Locate the cell with the specified text and output its [X, Y] center coordinate. 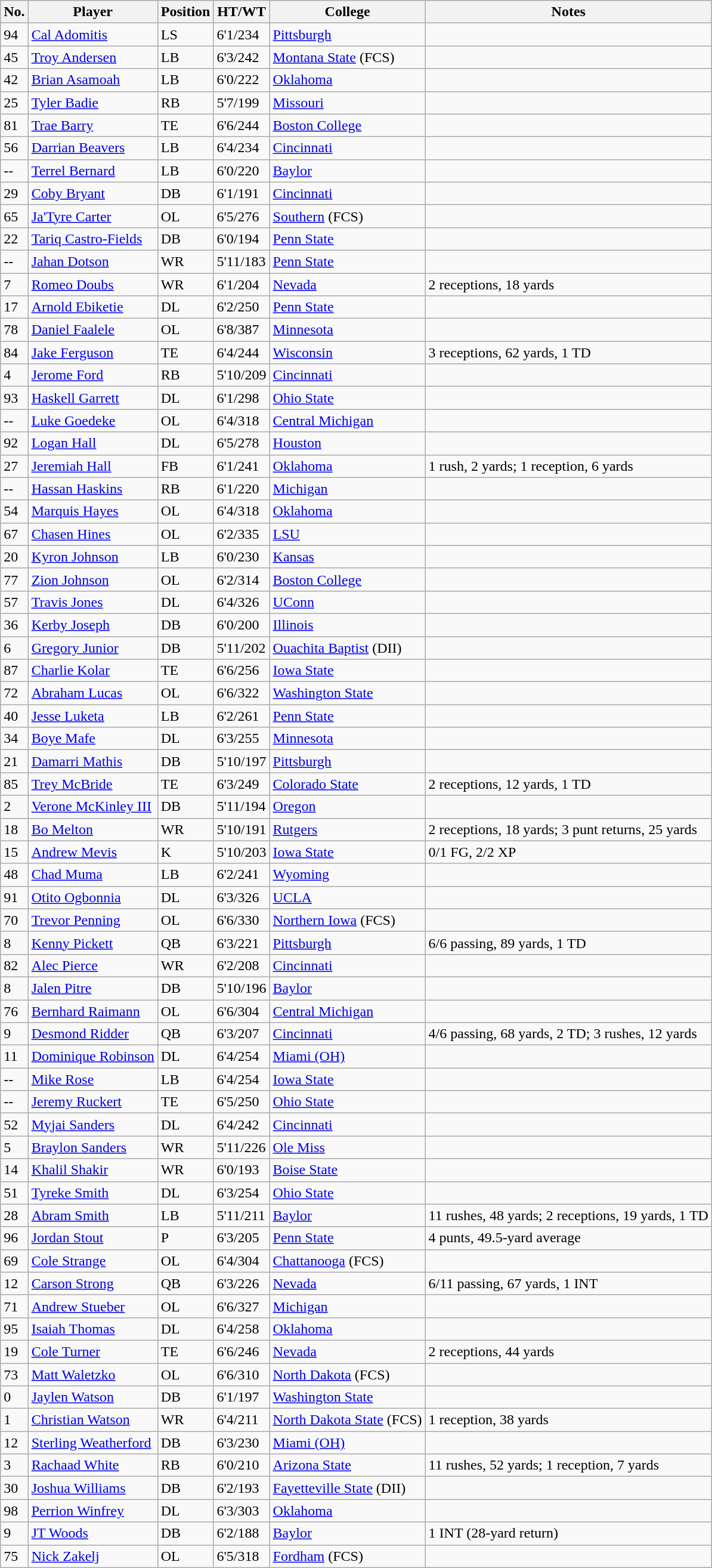
92 [14, 443]
2 receptions, 44 yards [568, 1351]
Chattanooga (FCS) [347, 1261]
5'10/196 [242, 988]
4 punts, 49.5-yard average [568, 1238]
6'1/298 [242, 398]
5'11/211 [242, 1215]
Rachaad White [93, 1465]
95 [14, 1329]
93 [14, 398]
6'6/310 [242, 1374]
40 [14, 716]
Sterling Weatherford [93, 1443]
72 [14, 693]
0 [14, 1397]
73 [14, 1374]
Illinois [347, 625]
5'11/183 [242, 261]
Haskell Garrett [93, 398]
6'0/194 [242, 239]
Arizona State [347, 1465]
Otito Ogbonnia [93, 897]
6'3/249 [242, 784]
Jerome Ford [93, 375]
Alec Pierce [93, 965]
11 rushes, 52 yards; 1 reception, 7 yards [568, 1465]
6'0/193 [242, 1170]
Kansas [347, 557]
6'1/197 [242, 1397]
6'4/234 [242, 148]
Cole Strange [93, 1261]
Jordan Stout [93, 1238]
5'11/202 [242, 647]
11 rushes, 48 yards; 2 receptions, 19 yards, 1 TD [568, 1215]
Romeo Doubs [93, 285]
Travis Jones [93, 602]
6'2/250 [242, 307]
96 [14, 1238]
Luke Goedeke [93, 421]
5'11/226 [242, 1147]
Arnold Ebiketie [93, 307]
87 [14, 671]
Missouri [347, 103]
Troy Andersen [93, 57]
56 [14, 148]
Boise State [347, 1170]
6'2/193 [242, 1488]
77 [14, 579]
Abram Smith [93, 1215]
2 [14, 807]
1 rush, 2 yards; 1 reception, 6 yards [568, 466]
6'6/246 [242, 1351]
67 [14, 534]
5'10/191 [242, 829]
5'7/199 [242, 103]
Wyoming [347, 875]
Ole Miss [347, 1147]
UCLA [347, 897]
6'1/220 [242, 489]
Cole Turner [93, 1351]
6'1/204 [242, 285]
Khalil Shakir [93, 1170]
78 [14, 330]
Mike Rose [93, 1079]
6'0/230 [242, 557]
K [185, 852]
20 [14, 557]
28 [14, 1215]
Northern Iowa (FCS) [347, 920]
Cal Adomitis [93, 35]
Chasen Hines [93, 534]
6'3/255 [242, 739]
Damarri Mathis [93, 761]
29 [14, 193]
6'4/258 [242, 1329]
2 receptions, 18 yards; 3 punt returns, 25 yards [568, 829]
6'3/303 [242, 1511]
75 [14, 1556]
Brian Asamoah [93, 80]
Kyron Johnson [93, 557]
Trae Barry [93, 125]
Trevor Penning [93, 920]
No. [14, 12]
LS [185, 35]
18 [14, 829]
6'3/242 [242, 57]
6'6/330 [242, 920]
Joshua Williams [93, 1488]
Charlie Kolar [93, 671]
1 INT (28-yard return) [568, 1533]
Jaylen Watson [93, 1397]
6/11 passing, 67 yards, 1 INT [568, 1283]
6'0/210 [242, 1465]
5 [14, 1147]
Kenny Pickett [93, 943]
Jahan Dotson [93, 261]
98 [14, 1511]
6'2/188 [242, 1533]
3 receptions, 62 yards, 1 TD [568, 353]
Kerby Joseph [93, 625]
Ouachita Baptist (DII) [347, 647]
Trey McBride [93, 784]
Chad Muma [93, 875]
Andrew Mevis [93, 852]
6'4/242 [242, 1125]
UConn [347, 602]
Position [185, 12]
Jeremy Ruckert [93, 1102]
Hassan Haskins [93, 489]
Darrian Beavers [93, 148]
21 [14, 761]
6'2/261 [242, 716]
22 [14, 239]
Terrel Bernard [93, 171]
6'5/278 [242, 443]
2 receptions, 12 yards, 1 TD [568, 784]
Montana State (FCS) [347, 57]
6'3/230 [242, 1443]
Fayetteville State (DII) [347, 1488]
69 [14, 1261]
6'0/220 [242, 171]
Oregon [347, 807]
5'10/209 [242, 375]
57 [14, 602]
54 [14, 511]
Carson Strong [93, 1283]
48 [14, 875]
LSU [347, 534]
Ja'Tyre Carter [93, 216]
Myjai Sanders [93, 1125]
2 receptions, 18 yards [568, 285]
6'4/211 [242, 1420]
Jalen Pitre [93, 988]
6'4/244 [242, 353]
1 reception, 38 yards [568, 1420]
6'5/318 [242, 1556]
34 [14, 739]
19 [14, 1351]
Marquis Hayes [93, 511]
17 [14, 307]
HT/WT [242, 12]
6'6/256 [242, 671]
91 [14, 897]
6'3/326 [242, 897]
5'10/203 [242, 852]
Southern (FCS) [347, 216]
6'5/276 [242, 216]
6'4/326 [242, 602]
Colorado State [347, 784]
84 [14, 353]
5'10/197 [242, 761]
6'1/234 [242, 35]
6'3/221 [242, 943]
85 [14, 784]
Wisconsin [347, 353]
Tyreke Smith [93, 1193]
6'0/222 [242, 80]
6 [14, 647]
42 [14, 80]
52 [14, 1125]
25 [14, 103]
Braylon Sanders [93, 1147]
P [185, 1238]
Christian Watson [93, 1420]
14 [14, 1170]
6'6/322 [242, 693]
6'3/254 [242, 1193]
27 [14, 466]
Verone McKinley III [93, 807]
College [347, 12]
Jesse Luketa [93, 716]
Abraham Lucas [93, 693]
1 [14, 1420]
Rutgers [347, 829]
Jeremiah Hall [93, 466]
6'3/205 [242, 1238]
Nick Zakelj [93, 1556]
North Dakota (FCS) [347, 1374]
JT Woods [93, 1533]
Andrew Stueber [93, 1306]
6'8/387 [242, 330]
65 [14, 216]
Bo Melton [93, 829]
70 [14, 920]
Tyler Badie [93, 103]
82 [14, 965]
7 [14, 285]
6'2/314 [242, 579]
36 [14, 625]
Isaiah Thomas [93, 1329]
6'1/241 [242, 466]
94 [14, 35]
6'6/244 [242, 125]
Dominique Robinson [93, 1057]
6'5/250 [242, 1102]
Notes [568, 12]
4 [14, 375]
Tariq Castro-Fields [93, 239]
6'6/304 [242, 1011]
Daniel Faalele [93, 330]
Fordham (FCS) [347, 1556]
45 [14, 57]
6'1/191 [242, 193]
51 [14, 1193]
Perrion Winfrey [93, 1511]
6'0/200 [242, 625]
76 [14, 1011]
11 [14, 1057]
6'3/207 [242, 1034]
Gregory Junior [93, 647]
6'4/304 [242, 1261]
Boye Mafe [93, 739]
15 [14, 852]
Bernhard Raimann [93, 1011]
6/6 passing, 89 yards, 1 TD [568, 943]
6'3/226 [242, 1283]
30 [14, 1488]
0/1 FG, 2/2 XP [568, 852]
Desmond Ridder [93, 1034]
Houston [347, 443]
6'2/241 [242, 875]
4/6 passing, 68 yards, 2 TD; 3 rushes, 12 yards [568, 1034]
Matt Waletzko [93, 1374]
North Dakota State (FCS) [347, 1420]
5'11/194 [242, 807]
Logan Hall [93, 443]
71 [14, 1306]
6'6/327 [242, 1306]
Zion Johnson [93, 579]
81 [14, 125]
6'2/208 [242, 965]
Jake Ferguson [93, 353]
6'2/335 [242, 534]
FB [185, 466]
Player [93, 12]
Coby Bryant [93, 193]
3 [14, 1465]
